Output the (x, y) coordinate of the center of the cell containing the given text.  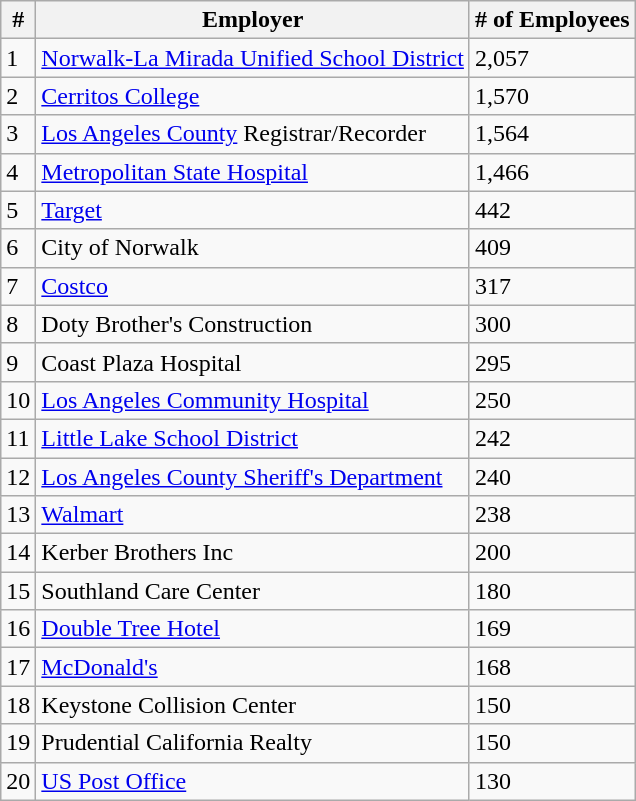
12 (18, 477)
180 (552, 591)
Prudential California Realty (253, 743)
6 (18, 248)
Costco (253, 286)
19 (18, 743)
1,570 (552, 96)
15 (18, 591)
317 (552, 286)
Kerber Brothers Inc (253, 553)
City of Norwalk (253, 248)
Employer (253, 20)
9 (18, 362)
# (18, 20)
Los Angeles County Sheriff's Department (253, 477)
200 (552, 553)
Walmart (253, 515)
Los Angeles County Registrar/Recorder (253, 134)
18 (18, 705)
2 (18, 96)
McDonald's (253, 667)
13 (18, 515)
11 (18, 438)
2,057 (552, 58)
1,466 (552, 172)
14 (18, 553)
130 (552, 781)
1 (18, 58)
Doty Brother's Construction (253, 324)
Norwalk-La Mirada Unified School District (253, 58)
Los Angeles Community Hospital (253, 400)
242 (552, 438)
238 (552, 515)
300 (552, 324)
7 (18, 286)
169 (552, 629)
17 (18, 667)
Target (253, 210)
10 (18, 400)
8 (18, 324)
250 (552, 400)
Cerritos College (253, 96)
# of Employees (552, 20)
Keystone Collision Center (253, 705)
Metropolitan State Hospital (253, 172)
Southland Care Center (253, 591)
442 (552, 210)
4 (18, 172)
Coast Plaza Hospital (253, 362)
16 (18, 629)
3 (18, 134)
Little Lake School District (253, 438)
5 (18, 210)
US Post Office (253, 781)
295 (552, 362)
240 (552, 477)
1,564 (552, 134)
20 (18, 781)
409 (552, 248)
168 (552, 667)
Double Tree Hotel (253, 629)
